Capture the cell that displays the provided text and extract its [X, Y] central coordinate. 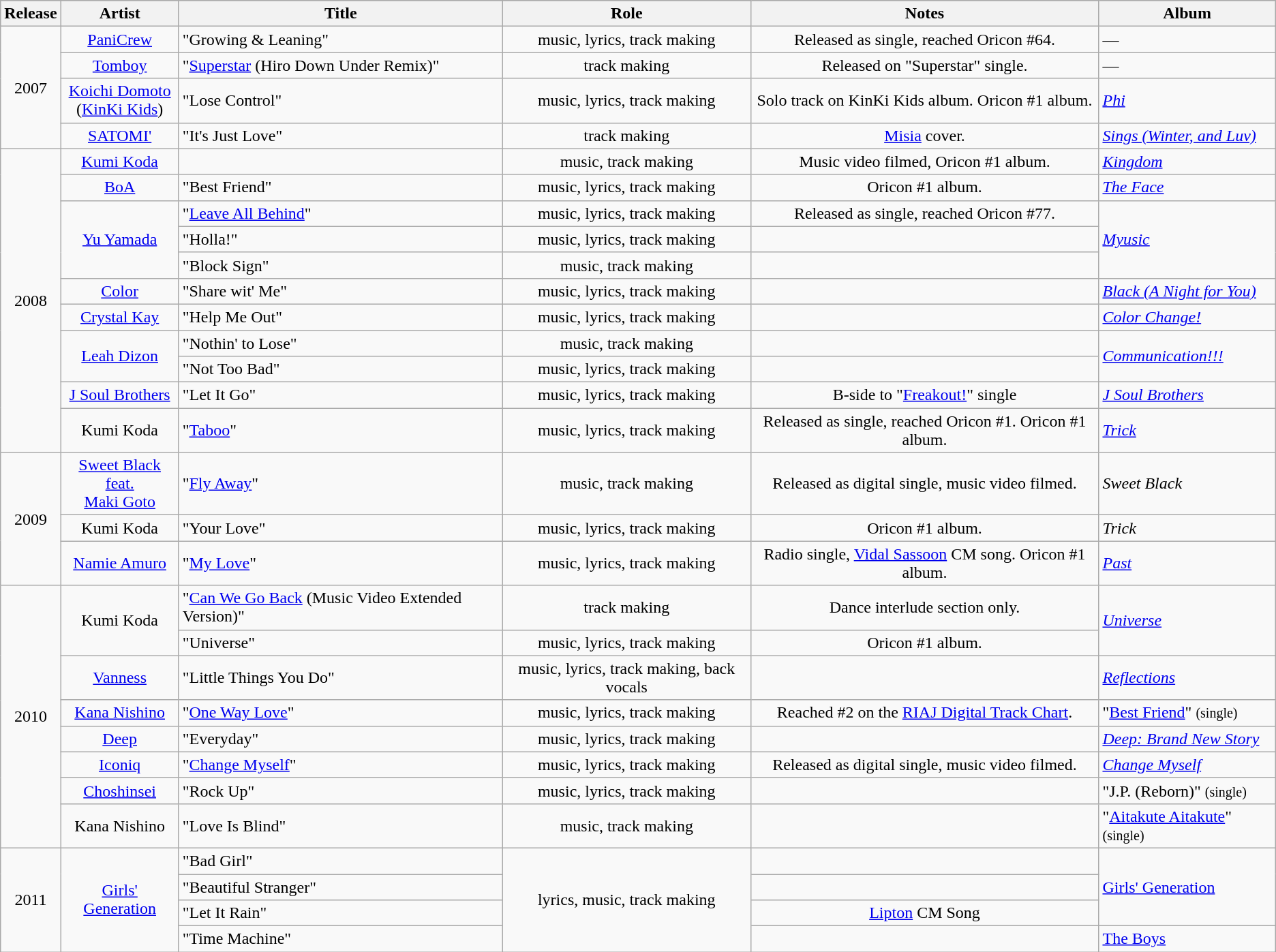
Radio single, Vidal Sassoon CM song. Oricon #1 album. [924, 563]
"Beautiful Stranger" [341, 887]
2011 [31, 900]
Black (A Night for You) [1187, 291]
"J.P. (Reborn)" (single) [1187, 790]
2010 [31, 717]
Released as single, reached Oricon #64. [924, 40]
"Share wit' Me" [341, 291]
"Time Machine" [341, 939]
"Aitakute Aitakute" (single) [1187, 826]
music, lyrics, track making, back vocals [626, 677]
lyrics, music, track making [626, 900]
2009 [31, 519]
"Fly Away" [341, 484]
Notes [924, 14]
2007 [31, 87]
Sings (Winter, and Luv) [1187, 136]
The Face [1187, 187]
"Let It Rain" [341, 913]
"Universe" [341, 643]
Dance interlude section only. [924, 608]
"Best Friend" [341, 187]
"Rock Up" [341, 790]
Color [120, 291]
"Can We Go Back (Music Video Extended Version)" [341, 608]
Color Change! [1187, 317]
"Little Things You Do" [341, 677]
2008 [31, 301]
Tomboy [120, 65]
"Bad Girl" [341, 861]
"Taboo" [341, 431]
Solo track on KinKi Kids album. Oricon #1 album. [924, 101]
Myusic [1187, 239]
"Nothin' to Lose" [341, 343]
Album [1187, 14]
Title [341, 14]
"Let It Go" [341, 395]
"Growing & Leaning" [341, 40]
Iconiq [120, 765]
B-side to "Freakout!" single [924, 395]
Phi [1187, 101]
Leah Dizon [120, 356]
"Best Friend" (single) [1187, 713]
Released as single, reached Oricon #1. Oricon #1 album. [924, 431]
Released as single, reached Oricon #77. [924, 213]
"Everyday" [341, 739]
Yu Yamada [120, 239]
Deep: Brand New Story [1187, 739]
Lipton CM Song [924, 913]
Reflections [1187, 677]
"Holla!" [341, 239]
"Help Me Out" [341, 317]
Sweet Black feat.Maki Goto [120, 484]
"Love Is Blind" [341, 826]
Reached #2 on the RIAJ Digital Track Chart. [924, 713]
The Boys [1187, 939]
Koichi Domoto(KinKi Kids) [120, 101]
"Leave All Behind" [341, 213]
Music video filmed, Oricon #1 album. [924, 162]
"Lose Control" [341, 101]
Universe [1187, 620]
Kingdom [1187, 162]
Artist [120, 14]
Misia cover. [924, 136]
Sweet Black [1187, 484]
Choshinsei [120, 790]
PaniCrew [120, 40]
BoA [120, 187]
SATOMI' [120, 136]
"One Way Love" [341, 713]
Deep [120, 739]
Namie Amuro [120, 563]
Vanness [120, 677]
"Block Sign" [341, 265]
"It's Just Love" [341, 136]
Change Myself [1187, 765]
Crystal Kay [120, 317]
"Not Too Bad" [341, 369]
"Change Myself" [341, 765]
"Superstar (Hiro Down Under Remix)" [341, 65]
Role [626, 14]
"My Love" [341, 563]
Released on "Superstar" single. [924, 65]
"Your Love" [341, 528]
Communication!!! [1187, 356]
Release [31, 14]
Past [1187, 563]
